Determine the [X, Y] coordinate at the center of the cell enclosing the given text.  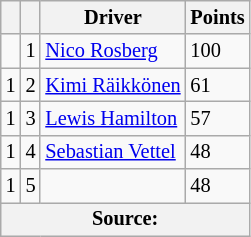
Driver [112, 17]
4 [31, 152]
Kimi Räikkönen [112, 85]
Points [217, 17]
100 [217, 51]
Nico Rosberg [112, 51]
5 [31, 186]
3 [31, 118]
61 [217, 85]
57 [217, 118]
Sebastian Vettel [112, 152]
2 [31, 85]
Lewis Hamilton [112, 118]
Source: [126, 219]
